Provide the [x, y] coordinate of the cell's center where the given text is located.  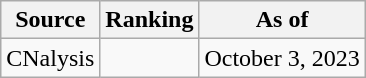
October 3, 2023 [282, 58]
Ranking [150, 20]
As of [282, 20]
CNalysis [50, 58]
Source [50, 20]
